Extract the [x, y] coordinate from the center of the cell holding the provided text.  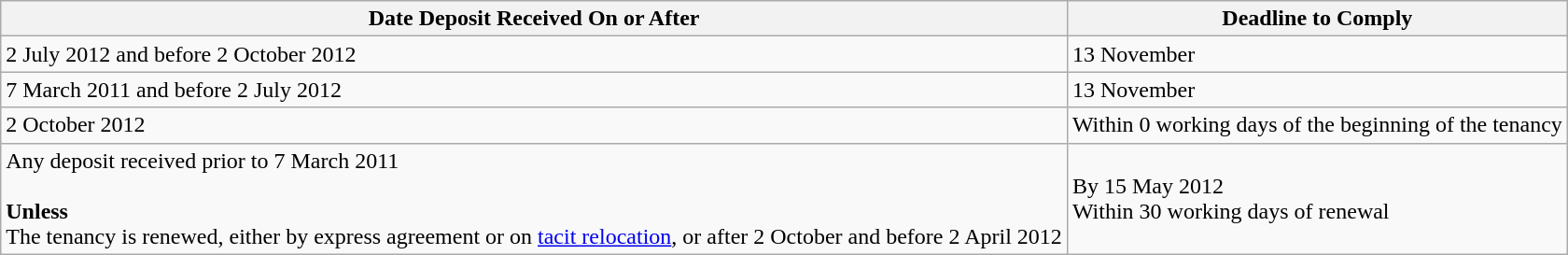
2 October 2012 [534, 125]
Within 0 working days of the beginning of the tenancy [1317, 125]
7 March 2011 and before 2 July 2012 [534, 90]
2 July 2012 and before 2 October 2012 [534, 54]
By 15 May 2012Within 30 working days of renewal [1317, 198]
Deadline to Comply [1317, 19]
Date Deposit Received On or After [534, 19]
